Pinpoint the cell where the given text exists, returning its [X, Y] midpoint coordinate. 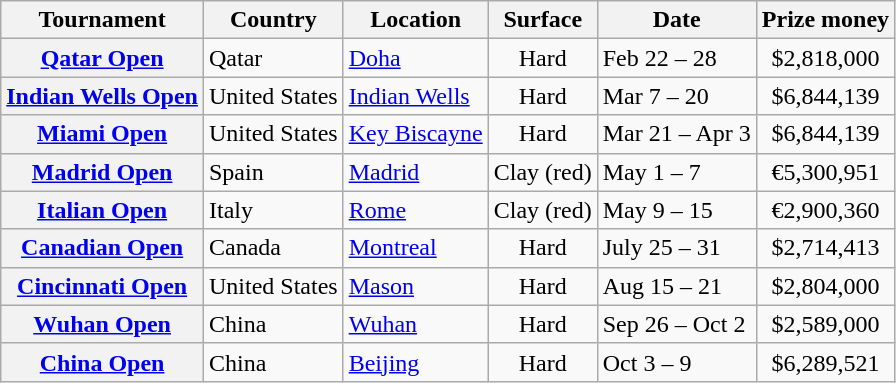
$2,589,000 [825, 324]
Miami Open [102, 134]
$2,818,000 [825, 58]
Country [273, 20]
Madrid Open [102, 172]
$6,289,521 [825, 362]
Rome [416, 210]
Mason [416, 286]
Montreal [416, 248]
May 9 – 15 [676, 210]
Canada [273, 248]
Canadian Open [102, 248]
Wuhan Open [102, 324]
Madrid [416, 172]
$2,714,413 [825, 248]
Italy [273, 210]
Cincinnati Open [102, 286]
Feb 22 – 28 [676, 58]
€2,900,360 [825, 210]
Prize money [825, 20]
Aug 15 – 21 [676, 286]
$2,804,000 [825, 286]
Oct 3 – 9 [676, 362]
Tournament [102, 20]
Indian Wells Open [102, 96]
Location [416, 20]
Key Biscayne [416, 134]
Mar 21 – Apr 3 [676, 134]
€5,300,951 [825, 172]
Indian Wells [416, 96]
Mar 7 – 20 [676, 96]
Beijing [416, 362]
Qatar [273, 58]
Wuhan [416, 324]
Surface [542, 20]
Qatar Open [102, 58]
China Open [102, 362]
Doha [416, 58]
Sep 26 – Oct 2 [676, 324]
Spain [273, 172]
July 25 – 31 [676, 248]
Date [676, 20]
May 1 – 7 [676, 172]
Italian Open [102, 210]
